Determine the [X, Y] coordinate at the center of the cell enclosing the given text.  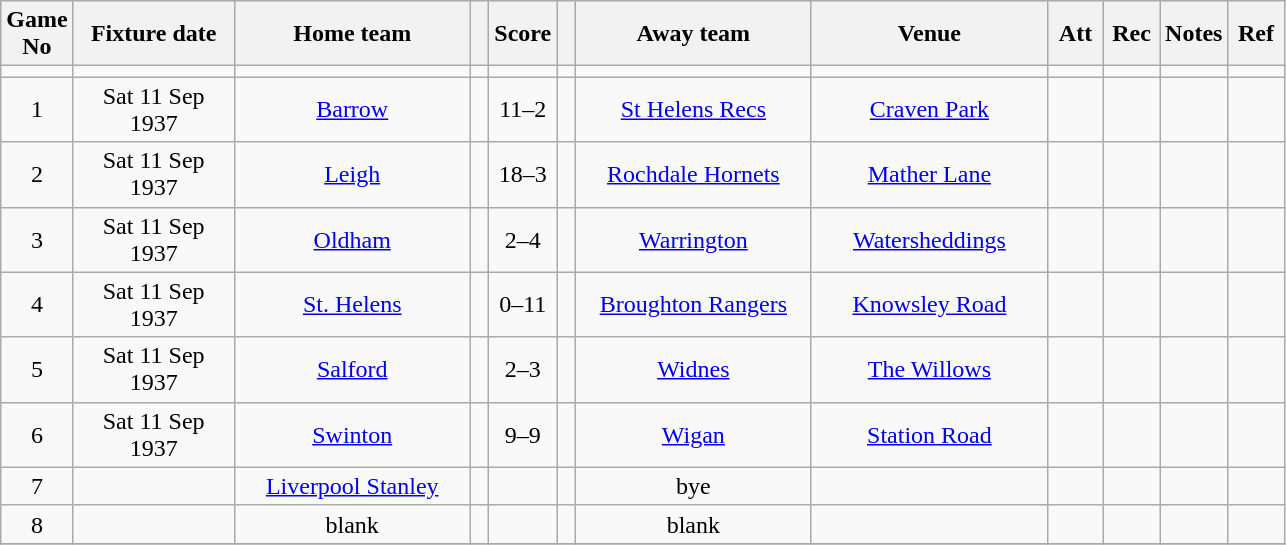
Barrow [352, 110]
Broughton Rangers [693, 304]
9–9 [523, 434]
1 [37, 110]
5 [37, 370]
2 [37, 174]
Leigh [352, 174]
Rec [1132, 34]
Salford [352, 370]
Fixture date [154, 34]
Liverpool Stanley [352, 486]
St Helens Recs [693, 110]
2–3 [523, 370]
Rochdale Hornets [693, 174]
3 [37, 240]
Away team [693, 34]
Watersheddings [929, 240]
7 [37, 486]
4 [37, 304]
Att [1075, 34]
Ref [1256, 34]
2–4 [523, 240]
Wigan [693, 434]
Notes [1194, 34]
Widnes [693, 370]
Game No [37, 34]
Mather Lane [929, 174]
18–3 [523, 174]
6 [37, 434]
Swinton [352, 434]
Warrington [693, 240]
Score [523, 34]
Knowsley Road [929, 304]
11–2 [523, 110]
Venue [929, 34]
8 [37, 524]
The Willows [929, 370]
0–11 [523, 304]
bye [693, 486]
Oldham [352, 240]
Station Road [929, 434]
Home team [352, 34]
St. Helens [352, 304]
Craven Park [929, 110]
